Find where the given text appears and provide that cell's center as (x, y) coordinate. 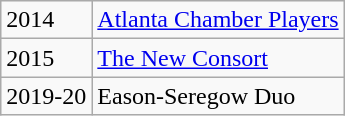
2015 (46, 58)
Eason-Seregow Duo (218, 96)
The New Consort (218, 58)
2014 (46, 20)
Atlanta Chamber Players (218, 20)
2019-20 (46, 96)
